Output the [x, y] coordinate of the center of the cell containing the given text.  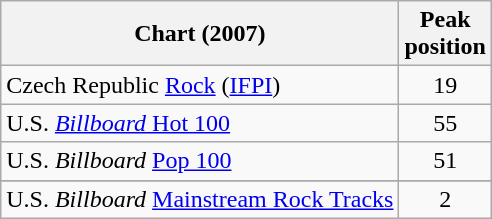
U.S. Billboard Pop 100 [200, 161]
51 [445, 161]
Chart (2007) [200, 34]
19 [445, 85]
2 [445, 199]
Czech Republic Rock (IFPI) [200, 85]
Peakposition [445, 34]
U.S. Billboard Mainstream Rock Tracks [200, 199]
U.S. Billboard Hot 100 [200, 123]
55 [445, 123]
